Capture the cell that displays the provided text and extract its [X, Y] central coordinate. 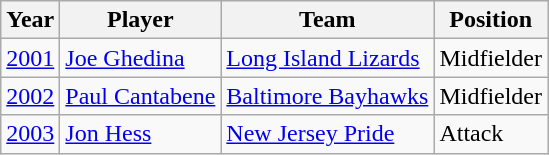
Team [328, 20]
Attack [491, 134]
Jon Hess [140, 134]
Baltimore Bayhawks [328, 96]
2001 [30, 58]
Player [140, 20]
Paul Cantabene [140, 96]
Year [30, 20]
2002 [30, 96]
2003 [30, 134]
New Jersey Pride [328, 134]
Joe Ghedina [140, 58]
Long Island Lizards [328, 58]
Position [491, 20]
